Detect which cell encompasses the target text, then output its (X, Y) center coordinate. 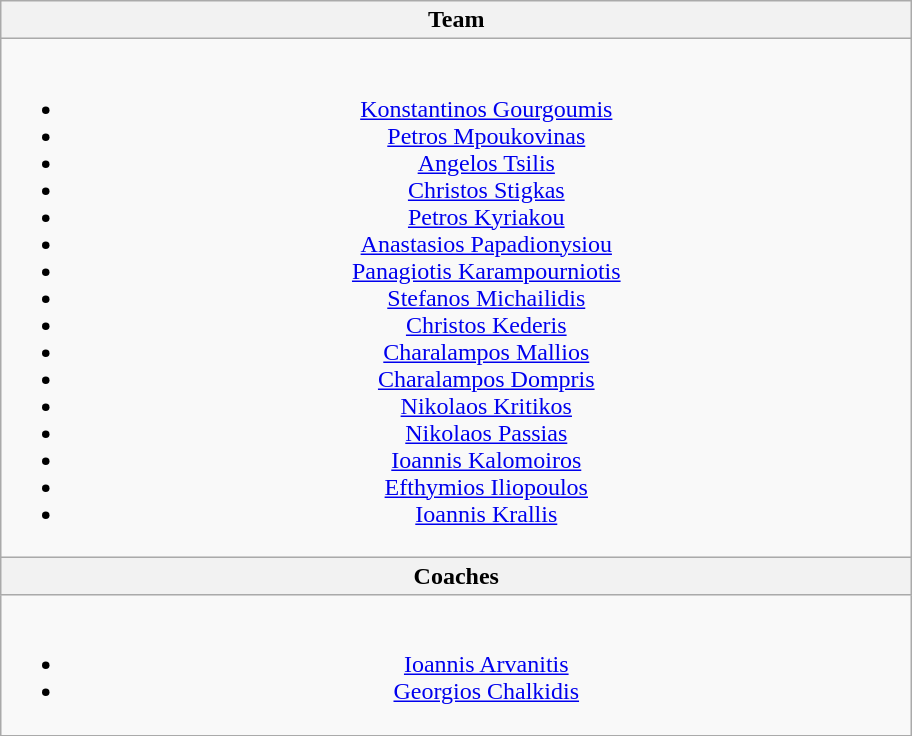
Ioannis Arvanitis Georgios Chalkidis (456, 665)
Coaches (456, 576)
Team (456, 20)
